Capture the cell that displays the provided text and extract its (X, Y) central coordinate. 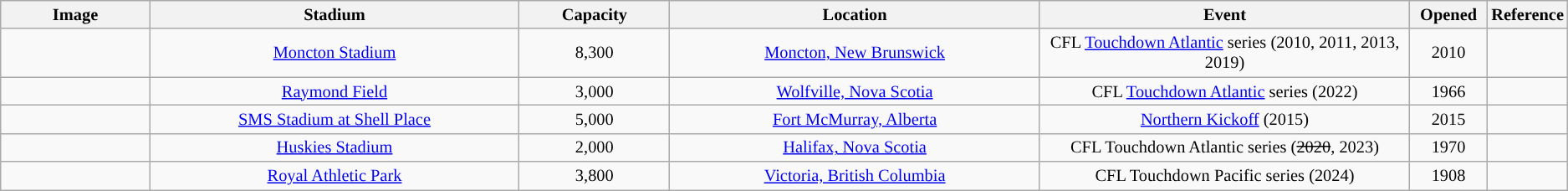
CFL Touchdown Atlantic series (2010, 2011, 2013, 2019) (1224, 53)
Fort McMurray, Alberta (855, 119)
Huskies Stadium (335, 147)
Event (1224, 14)
Wolfville, Nova Scotia (855, 91)
Raymond Field (335, 91)
Halifax, Nova Scotia (855, 147)
CFL Touchdown Atlantic series (2020, 2023) (1224, 147)
5,000 (595, 119)
CFL Touchdown Atlantic series (2022) (1224, 91)
Reference (1527, 14)
3,000 (595, 91)
3,800 (595, 176)
Moncton, New Brunswick (855, 53)
1908 (1448, 176)
Opened (1448, 14)
Image (75, 14)
1966 (1448, 91)
Northern Kickoff (2015) (1224, 119)
Stadium (335, 14)
8,300 (595, 53)
1970 (1448, 147)
Location (855, 14)
Capacity (595, 14)
CFL Touchdown Pacific series (2024) (1224, 176)
2,000 (595, 147)
2010 (1448, 53)
SMS Stadium at Shell Place (335, 119)
Moncton Stadium (335, 53)
Royal Athletic Park (335, 176)
Victoria, British Columbia (855, 176)
2015 (1448, 119)
